Detect which cell encompasses the target text, then output its [x, y] center coordinate. 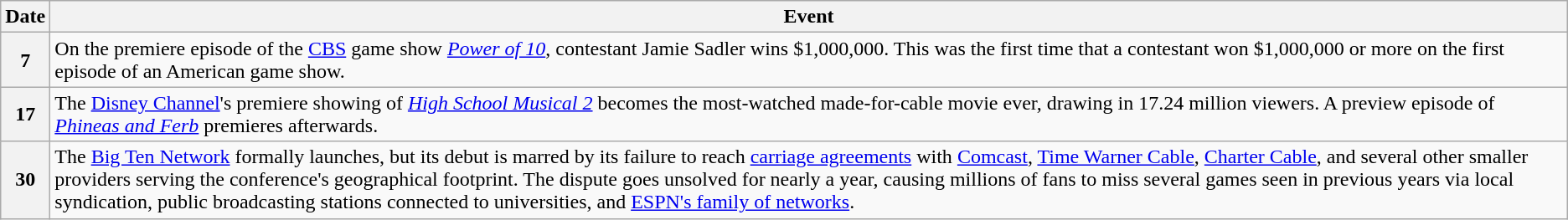
17 [25, 114]
Date [25, 17]
7 [25, 60]
30 [25, 180]
Event [809, 17]
